Scan for the cell matching the given text and deliver its (X, Y) coordinate at center. 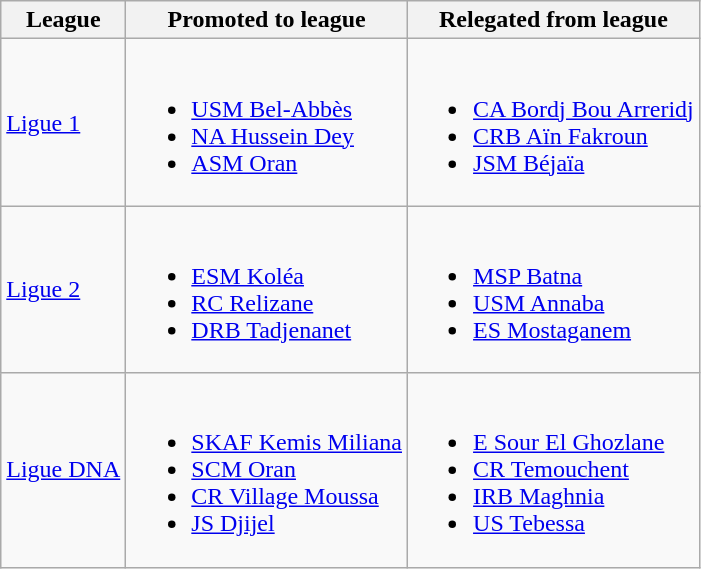
Ligue 1 (64, 122)
ESM KoléaRC RelizaneDRB Tadjenanet (267, 290)
E Sour El GhozlaneCR TemouchentIRB MaghniaUS Tebessa (554, 470)
CA Bordj Bou ArreridjCRB Aïn FakrounJSM Béjaïa (554, 122)
Ligue DNA (64, 470)
League (64, 20)
Promoted to league (267, 20)
USM Bel-AbbèsNA Hussein DeyASM Oran (267, 122)
Relegated from league (554, 20)
SKAF Kemis MilianaSCM OranCR Village MoussaJS Djijel (267, 470)
Ligue 2 (64, 290)
MSP BatnaUSM AnnabaES Mostaganem (554, 290)
